Output the (x, y) coordinate of the center of the cell containing the given text.  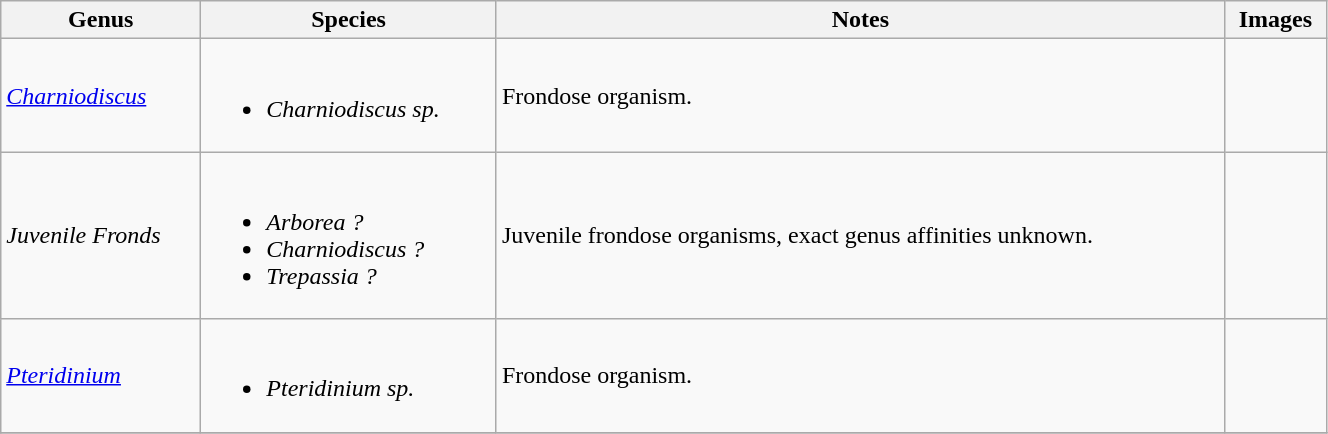
Juvenile frondose organisms, exact genus affinities unknown. (860, 236)
Charniodiscus (101, 96)
Juvenile Fronds (101, 236)
Genus (101, 20)
Pteridinium (101, 376)
Pteridinium sp. (349, 376)
Images (1275, 20)
Charniodiscus sp. (349, 96)
Notes (860, 20)
Species (349, 20)
Arborea ?Charniodiscus ?Trepassia ? (349, 236)
